Find where the given text appears and provide that cell's center as (X, Y) coordinate. 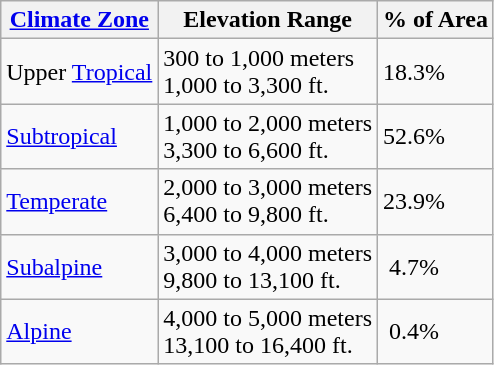
0.4% (436, 332)
Climate Zone (80, 20)
52.6% (436, 136)
3,000 to 4,000 meters9,800 to 13,100 ft. (268, 266)
Subalpine (80, 266)
Alpine (80, 332)
23.9% (436, 202)
2,000 to 3,000 meters6,400 to 9,800 ft. (268, 202)
4,000 to 5,000 meters13,100 to 16,400 ft. (268, 332)
18.3% (436, 72)
Elevation Range (268, 20)
Subtropical (80, 136)
300 to 1,000 meters1,000 to 3,300 ft. (268, 72)
Temperate (80, 202)
% of Area (436, 20)
Upper Tropical (80, 72)
4.7% (436, 266)
1,000 to 2,000 meters3,300 to 6,600 ft. (268, 136)
